Return [x, y] of the center of cell containing provided text 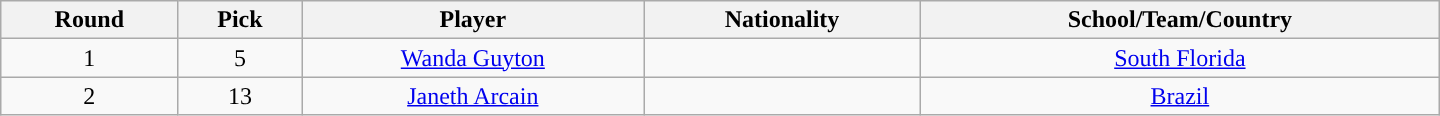
Round [90, 20]
Player [473, 20]
Pick [240, 20]
1 [90, 58]
School/Team/Country [1180, 20]
South Florida [1180, 58]
Nationality [782, 20]
2 [90, 96]
Brazil [1180, 96]
5 [240, 58]
Wanda Guyton [473, 58]
Janeth Arcain [473, 96]
13 [240, 96]
